Detect which cell encompasses the target text, then output its [x, y] center coordinate. 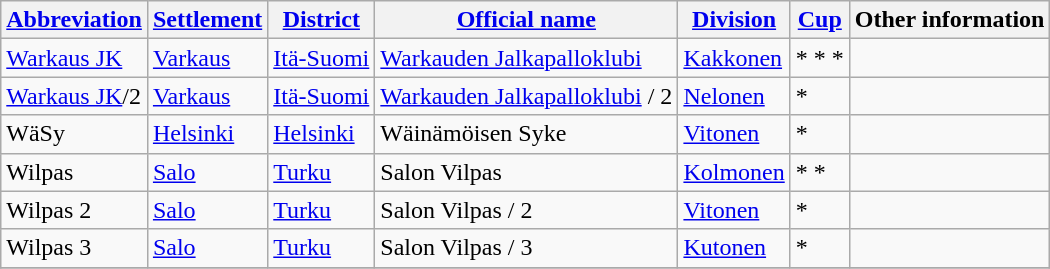
Abbreviation [74, 20]
* * [820, 172]
Official name [526, 20]
Salon Vilpas [526, 172]
Wilpas 3 [74, 248]
Kolmonen [734, 172]
Wäinämöisen Syke [526, 134]
Nelonen [734, 96]
Warkaus JK/2 [74, 96]
Cup [820, 20]
Kakkonen [734, 58]
District [322, 20]
Warkauden Jalkapalloklubi / 2 [526, 96]
Other information [950, 20]
Salon Vilpas / 2 [526, 210]
Settlement [207, 20]
Salon Vilpas / 3 [526, 248]
WäSy [74, 134]
Wilpas 2 [74, 210]
Kutonen [734, 248]
Warkauden Jalkapalloklubi [526, 58]
Warkaus JK [74, 58]
* * * [820, 58]
Wilpas [74, 172]
Division [734, 20]
